Return the [X, Y] coordinate for the center point of the cell that contains the specified text.  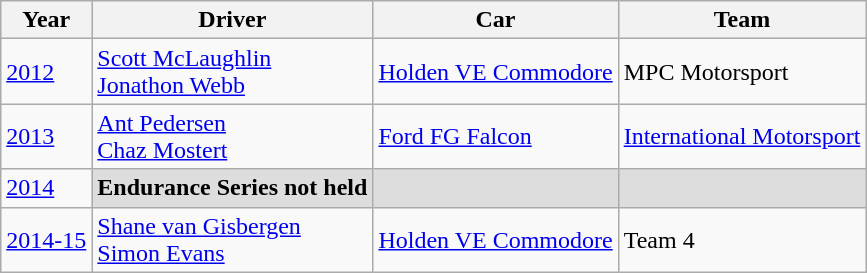
Driver [232, 20]
International Motorsport [742, 136]
Ant Pedersen Chaz Mostert [232, 136]
Endurance Series not held [232, 188]
Team 4 [742, 240]
Scott McLaughlin Jonathon Webb [232, 72]
Shane van Gisbergen Simon Evans [232, 240]
Year [46, 20]
2014 [46, 188]
MPC Motorsport [742, 72]
Car [496, 20]
2012 [46, 72]
Ford FG Falcon [496, 136]
Team [742, 20]
2014-15 [46, 240]
2013 [46, 136]
